Capture the cell that displays the provided text and extract its [x, y] central coordinate. 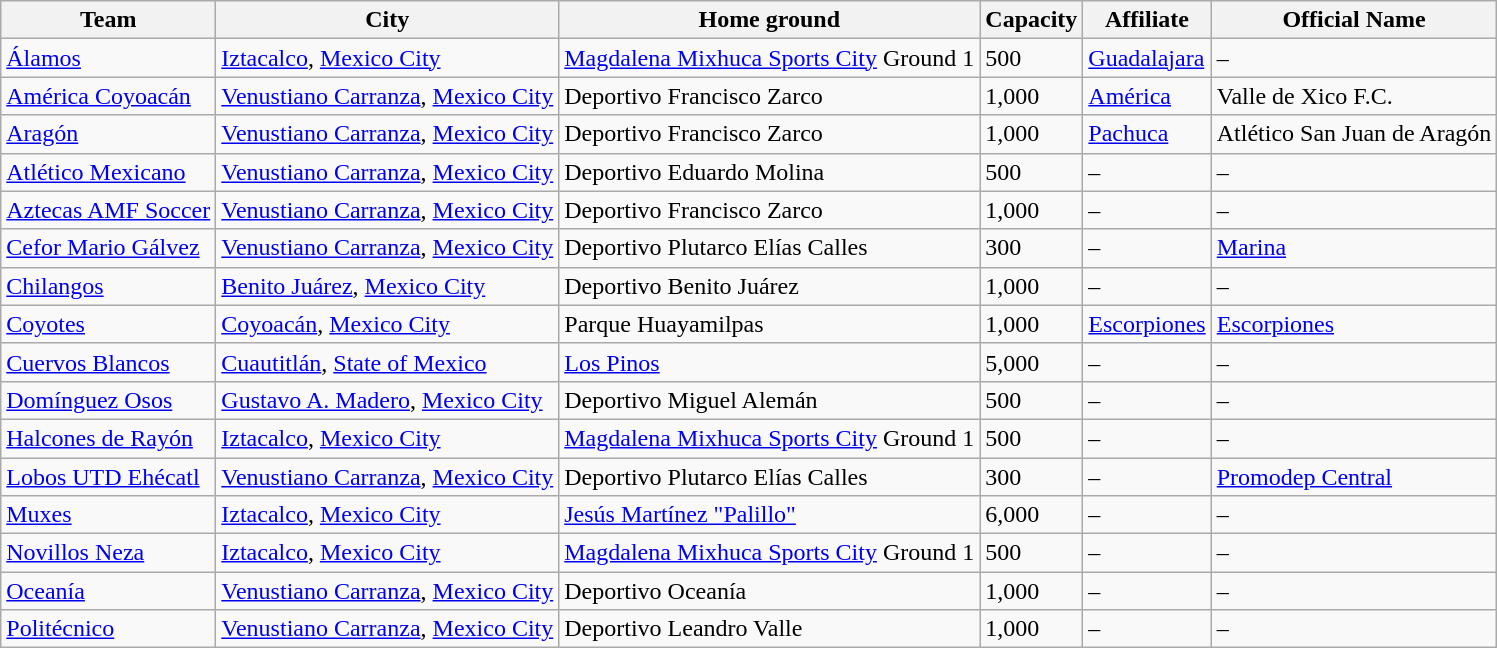
Deportivo Oceanía [770, 591]
Affiliate [1147, 20]
Halcones de Rayón [108, 438]
Domínguez Osos [108, 400]
Team [108, 20]
Valle de Xico F.C. [1354, 96]
Lobos UTD Ehécatl [108, 477]
Benito Juárez, Mexico City [388, 286]
Atlético San Juan de Aragón [1354, 134]
Atlético Mexicano [108, 172]
Gustavo A. Madero, Mexico City [388, 400]
City [388, 20]
Deportivo Eduardo Molina [770, 172]
Politécnico [108, 629]
América Coyoacán [108, 96]
Coyoacán, Mexico City [388, 324]
Promodep Central [1354, 477]
6,000 [1032, 515]
Cefor Mario Gálvez [108, 248]
Oceanía [108, 591]
Deportivo Miguel Alemán [770, 400]
Novillos Neza [108, 553]
Cuautitlán, State of Mexico [388, 362]
América [1147, 96]
Pachuca [1147, 134]
Álamos [108, 58]
Cuervos Blancos [108, 362]
Parque Huayamilpas [770, 324]
Deportivo Benito Juárez [770, 286]
Marina [1354, 248]
Chilangos [108, 286]
Muxes [108, 515]
Official Name [1354, 20]
Jesús Martínez "Palillo" [770, 515]
Los Pinos [770, 362]
Aztecas AMF Soccer [108, 210]
Coyotes [108, 324]
Aragón [108, 134]
Capacity [1032, 20]
Guadalajara [1147, 58]
Deportivo Leandro Valle [770, 629]
Home ground [770, 20]
5,000 [1032, 362]
